From the cell containing the given text, extract its center point as (X, Y) coordinate. 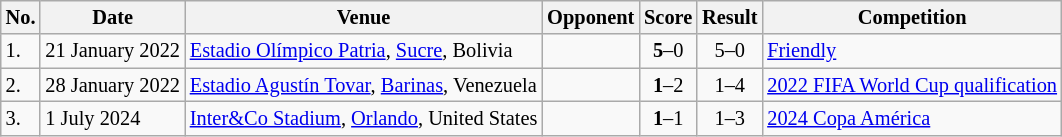
Score (668, 17)
Competition (912, 17)
2022 FIFA World Cup qualification (912, 85)
Estadio Agustín Tovar, Barinas, Venezuela (364, 85)
Inter&Co Stadium, Orlando, United States (364, 118)
28 January 2022 (112, 85)
Date (112, 17)
1–4 (730, 85)
Opponent (590, 17)
21 January 2022 (112, 51)
Venue (364, 17)
2024 Copa América (912, 118)
Estadio Olímpico Patria, Sucre, Bolivia (364, 51)
1–3 (730, 118)
No. (21, 17)
1–2 (668, 85)
2. (21, 85)
3. (21, 118)
1. (21, 51)
1 July 2024 (112, 118)
1–1 (668, 118)
Friendly (912, 51)
Result (730, 17)
